Locate the cell with the specified text and output its [x, y] center coordinate. 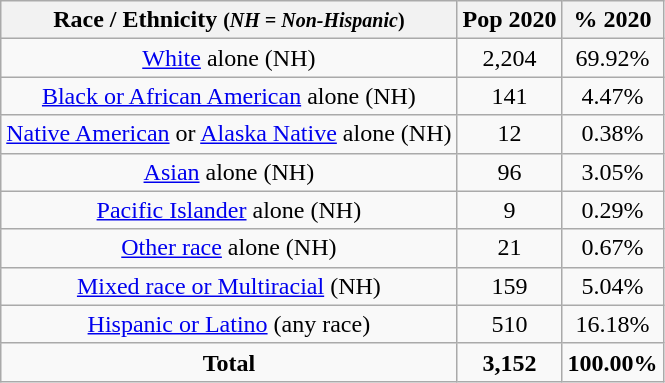
Other race alone (NH) [229, 248]
3.05% [612, 172]
16.18% [612, 324]
9 [510, 210]
0.29% [612, 210]
510 [510, 324]
2,204 [510, 58]
Asian alone (NH) [229, 172]
Native American or Alaska Native alone (NH) [229, 134]
141 [510, 96]
Black or African American alone (NH) [229, 96]
Race / Ethnicity (NH = Non-Hispanic) [229, 20]
100.00% [612, 362]
0.67% [612, 248]
0.38% [612, 134]
% 2020 [612, 20]
3,152 [510, 362]
96 [510, 172]
4.47% [612, 96]
5.04% [612, 286]
Total [229, 362]
White alone (NH) [229, 58]
159 [510, 286]
21 [510, 248]
12 [510, 134]
69.92% [612, 58]
Pop 2020 [510, 20]
Pacific Islander alone (NH) [229, 210]
Mixed race or Multiracial (NH) [229, 286]
Hispanic or Latino (any race) [229, 324]
